Return the [X, Y] coordinate for the center point of the cell that contains the specified text.  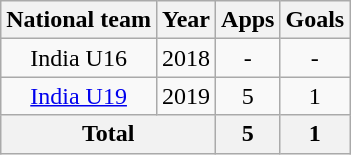
Goals [315, 20]
Total [108, 134]
Apps [248, 20]
Year [186, 20]
2018 [186, 58]
India U16 [79, 58]
National team [79, 20]
India U19 [79, 96]
2019 [186, 96]
